Detect which cell encompasses the target text, then output its [x, y] center coordinate. 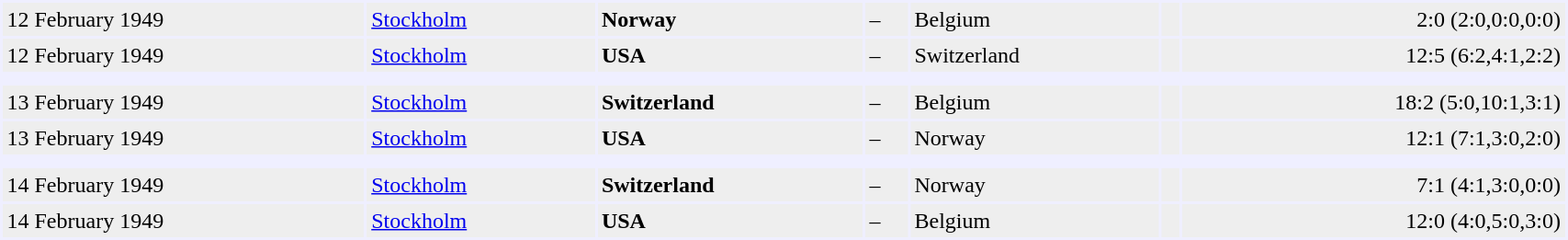
12:1 (7:1,3:0,2:0) [1374, 138]
12:5 (6:2,4:1,2:2) [1374, 55]
18:2 (5:0,10:1,3:1) [1374, 102]
2:0 (2:0,0:0,0:0) [1374, 19]
12:0 (4:0,5:0,3:0) [1374, 221]
7:1 (4:1,3:0,0:0) [1374, 185]
